Detect which cell encompasses the target text, then output its [x, y] center coordinate. 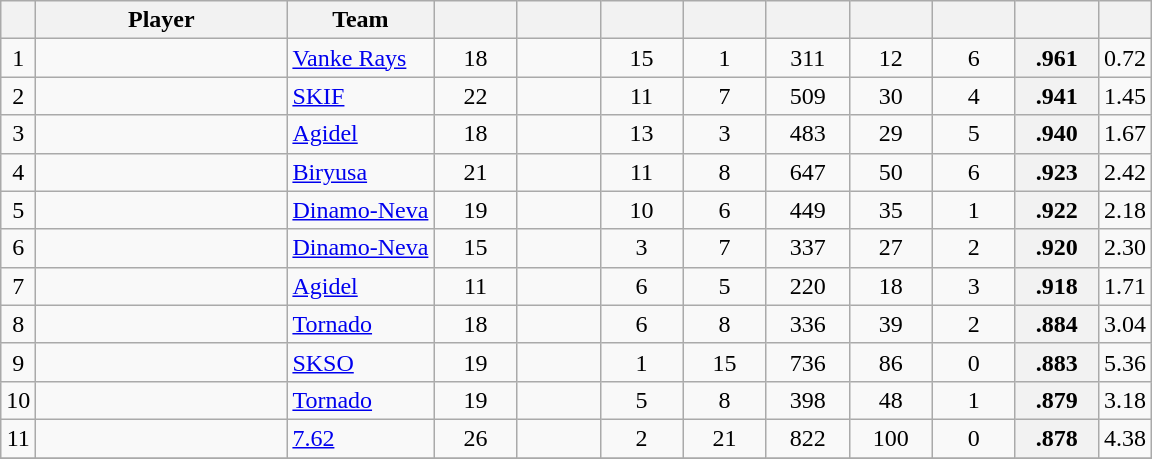
509 [808, 96]
7.62 [360, 438]
50 [890, 172]
398 [808, 400]
48 [890, 400]
39 [890, 324]
.940 [1056, 134]
647 [808, 172]
.961 [1056, 58]
29 [890, 134]
1.67 [1124, 134]
449 [808, 210]
2.30 [1124, 248]
.918 [1056, 286]
.879 [1056, 400]
12 [890, 58]
.923 [1056, 172]
2.42 [1124, 172]
.920 [1056, 248]
26 [476, 438]
822 [808, 438]
5.36 [1124, 362]
2.18 [1124, 210]
483 [808, 134]
9 [18, 362]
3.04 [1124, 324]
1.45 [1124, 96]
SKIF [360, 96]
86 [890, 362]
Player [162, 20]
736 [808, 362]
.941 [1056, 96]
.878 [1056, 438]
35 [890, 210]
Biryusa [360, 172]
27 [890, 248]
Vanke Rays [360, 58]
336 [808, 324]
.883 [1056, 362]
1.71 [1124, 286]
0.72 [1124, 58]
4.38 [1124, 438]
100 [890, 438]
220 [808, 286]
SKSO [360, 362]
311 [808, 58]
30 [890, 96]
Team [360, 20]
3.18 [1124, 400]
.922 [1056, 210]
13 [642, 134]
.884 [1056, 324]
22 [476, 96]
337 [808, 248]
